Return (x, y) of the center of cell containing provided text 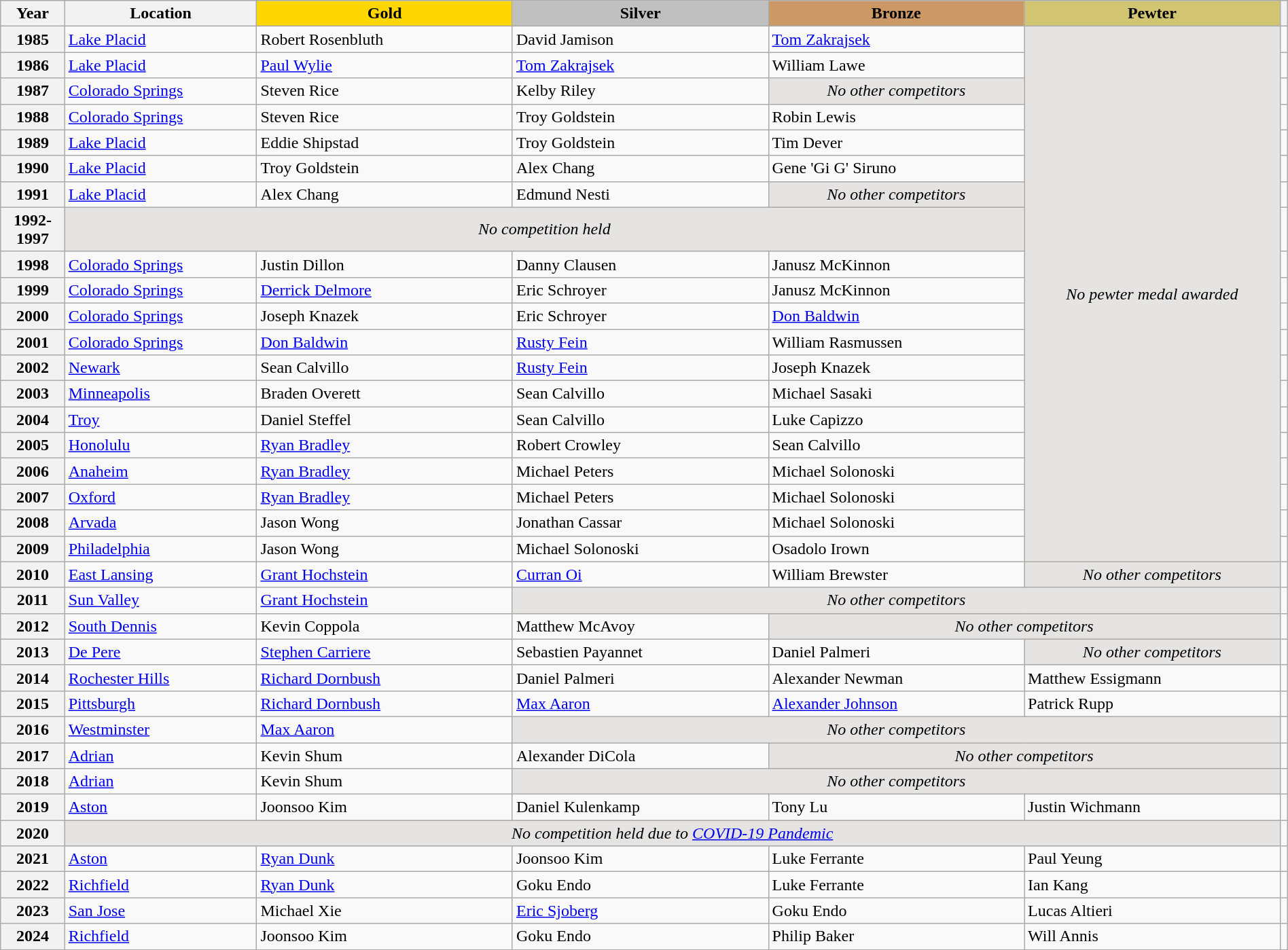
Eddie Shipstad (384, 143)
2018 (33, 782)
Philip Baker (897, 936)
2004 (33, 420)
2017 (33, 756)
Honolulu (160, 445)
Arvada (160, 523)
2015 (33, 704)
Daniel Kulenkamp (640, 807)
2021 (33, 859)
2007 (33, 497)
2010 (33, 574)
Kelby Riley (640, 91)
Edmund Nesti (640, 194)
Michael Sasaki (897, 394)
2011 (33, 600)
No competition held (544, 230)
2013 (33, 652)
2000 (33, 316)
Stephen Carriere (384, 652)
2005 (33, 445)
Alexander DiCola (640, 756)
1998 (33, 264)
Lucas Altieri (1152, 911)
Gene 'Gi G' Siruno (897, 168)
Pewter (1152, 14)
2001 (33, 342)
No competition held due to COVID-19 Pandemic (673, 833)
Rochester Hills (160, 678)
Patrick Rupp (1152, 704)
1987 (33, 91)
Luke Capizzo (897, 420)
2006 (33, 471)
Gold (384, 14)
1999 (33, 290)
No pewter medal awarded (1152, 294)
South Dennis (160, 626)
Alexander Newman (897, 678)
William Rasmussen (897, 342)
Newark (160, 368)
Troy (160, 420)
2008 (33, 523)
Westminster (160, 729)
2022 (33, 885)
Alexander Johnson (897, 704)
De Pere (160, 652)
2002 (33, 368)
Matthew McAvoy (640, 626)
2012 (33, 626)
East Lansing (160, 574)
Jonathan Cassar (640, 523)
Derrick Delmore (384, 290)
Robert Rosenbluth (384, 39)
Anaheim (160, 471)
1986 (33, 65)
San Jose (160, 911)
Location (160, 14)
Braden Overett (384, 394)
2019 (33, 807)
Will Annis (1152, 936)
David Jamison (640, 39)
2003 (33, 394)
Philadelphia (160, 549)
1989 (33, 143)
Paul Wylie (384, 65)
Justin Wichmann (1152, 807)
2024 (33, 936)
Michael Xie (384, 911)
Osadolo Irown (897, 549)
William Lawe (897, 65)
2009 (33, 549)
Curran Oi (640, 574)
2023 (33, 911)
Tim Dever (897, 143)
Pittsburgh (160, 704)
Matthew Essigmann (1152, 678)
Silver (640, 14)
Robin Lewis (897, 117)
1991 (33, 194)
Oxford (160, 497)
2020 (33, 833)
William Brewster (897, 574)
Kevin Coppola (384, 626)
Bronze (897, 14)
2016 (33, 729)
Ian Kang (1152, 885)
Eric Sjoberg (640, 911)
Danny Clausen (640, 264)
Sebastien Payannet (640, 652)
Robert Crowley (640, 445)
1992-1997 (33, 230)
Minneapolis (160, 394)
Sun Valley (160, 600)
Paul Yeung (1152, 859)
1985 (33, 39)
Tony Lu (897, 807)
Justin Dillon (384, 264)
1990 (33, 168)
Year (33, 14)
2014 (33, 678)
1988 (33, 117)
Daniel Steffel (384, 420)
